Output the (X, Y) coordinate of the center of the cell containing the given text.  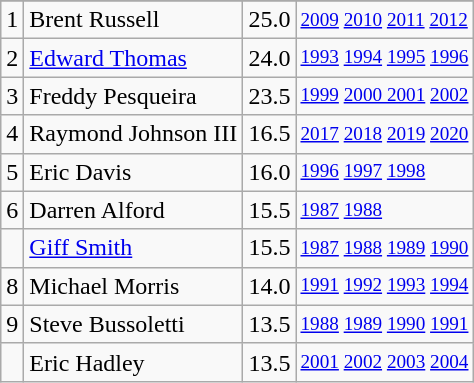
4 (12, 134)
Eric Hadley (134, 362)
Eric Davis (134, 172)
Darren Alford (134, 210)
6 (12, 210)
16.0 (270, 172)
2017 2018 2019 2020 (384, 134)
2009 2010 2011 2012 (384, 20)
9 (12, 324)
1 (12, 20)
8 (12, 286)
Steve Bussoletti (134, 324)
3 (12, 96)
2 (12, 58)
25.0 (270, 20)
1993 1994 1995 1996 (384, 58)
23.5 (270, 96)
1987 1988 (384, 210)
Raymond Johnson III (134, 134)
1996 1997 1998 (384, 172)
1987 1988 1989 1990 (384, 248)
Freddy Pesqueira (134, 96)
1991 1992 1993 1994 (384, 286)
5 (12, 172)
Brent Russell (134, 20)
24.0 (270, 58)
1999 2000 2001 2002 (384, 96)
Michael Morris (134, 286)
Giff Smith (134, 248)
2001 2002 2003 2004 (384, 362)
Edward Thomas (134, 58)
16.5 (270, 134)
14.0 (270, 286)
1988 1989 1990 1991 (384, 324)
